Provide the [X, Y] coordinate of the cell's center where the given text is located.  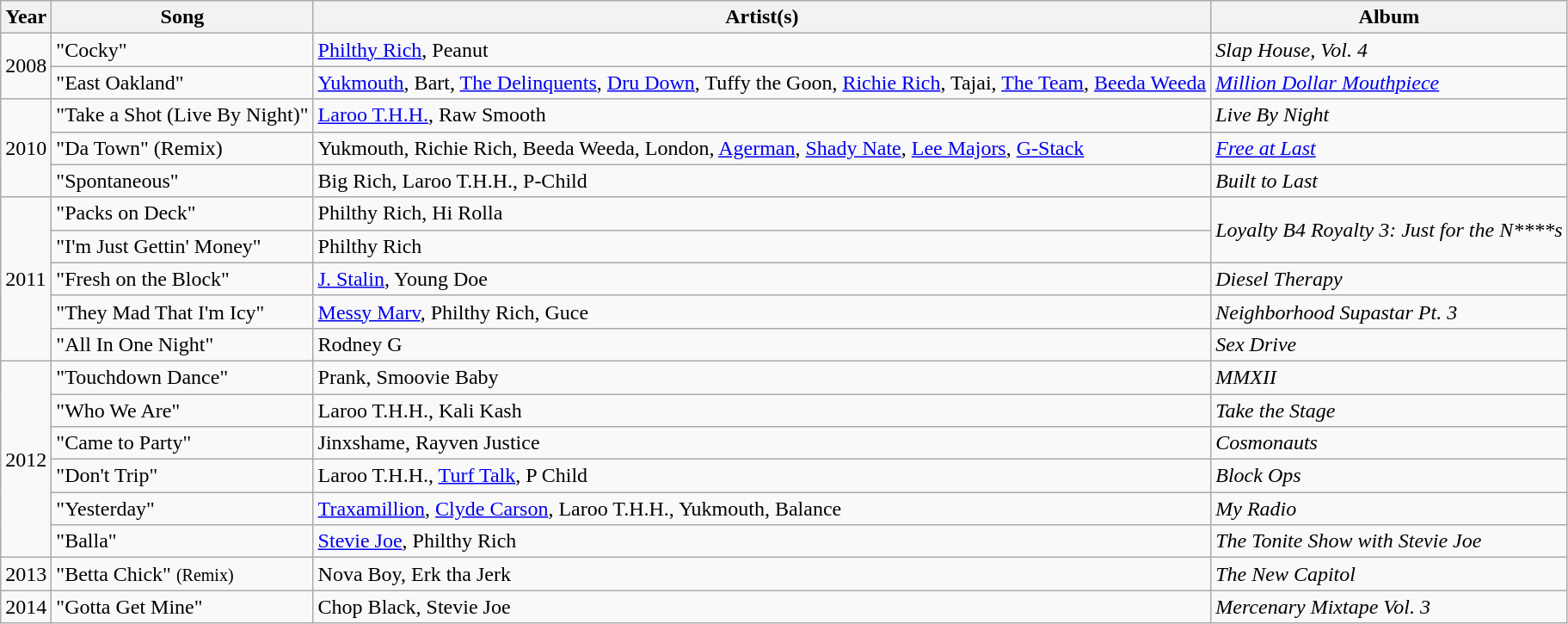
Rodney G [762, 344]
Yukmouth, Bart, The Delinquents, Dru Down, Tuffy the Goon, Richie Rich, Tajai, The Team, Beeda Weeda [762, 83]
Philthy Rich [762, 246]
Nova Boy, Erk tha Jerk [762, 574]
"They Mad That I'm Icy" [182, 312]
Jinxshame, Rayven Justice [762, 443]
"Cocky" [182, 50]
J. Stalin, Young Doe [762, 279]
"Take a Shot (Live By Night)" [182, 115]
Diesel Therapy [1389, 279]
2012 [26, 459]
Prank, Smoovie Baby [762, 377]
"I'm Just Gettin' Money" [182, 246]
The Tonite Show with Stevie Joe [1389, 541]
"Yesterday" [182, 509]
The New Capitol [1389, 574]
"Da Town" (Remix) [182, 148]
Take the Stage [1389, 411]
Slap House, Vol. 4 [1389, 50]
"Gotta Get Mine" [182, 607]
"Packs on Deck" [182, 213]
Messy Marv, Philthy Rich, Guce [762, 312]
2013 [26, 574]
Built to Last [1389, 181]
Philthy Rich, Hi Rolla [762, 213]
Artist(s) [762, 17]
Laroo T.H.H., Kali Kash [762, 411]
MMXII [1389, 377]
Sex Drive [1389, 344]
Block Ops [1389, 476]
Mercenary Mixtape Vol. 3 [1389, 607]
Album [1389, 17]
Neighborhood Supastar Pt. 3 [1389, 312]
"Don't Trip" [182, 476]
Live By Night [1389, 115]
Year [26, 17]
Laroo T.H.H., Raw Smooth [762, 115]
Stevie Joe, Philthy Rich [762, 541]
Free at Last [1389, 148]
"Who We Are" [182, 411]
Loyalty B4 Royalty 3: Just for the N****s [1389, 230]
2011 [26, 279]
"East Oakland" [182, 83]
"Touchdown Dance" [182, 377]
"Spontaneous" [182, 181]
2008 [26, 66]
Cosmonauts [1389, 443]
Yukmouth, Richie Rich, Beeda Weeda, London, Agerman, Shady Nate, Lee Majors, G-Stack [762, 148]
"Balla" [182, 541]
"Betta Chick" (Remix) [182, 574]
Million Dollar Mouthpiece [1389, 83]
My Radio [1389, 509]
Traxamillion, Clyde Carson, Laroo T.H.H., Yukmouth, Balance [762, 509]
Big Rich, Laroo T.H.H., P-Child [762, 181]
Chop Black, Stevie Joe [762, 607]
"Fresh on the Block" [182, 279]
Song [182, 17]
Philthy Rich, Peanut [762, 50]
Laroo T.H.H., Turf Talk, P Child [762, 476]
"All In One Night" [182, 344]
"Came to Party" [182, 443]
2014 [26, 607]
2010 [26, 148]
